Provide the [x, y] coordinate of the cell's center where the given text is located.  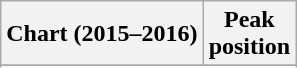
Chart (2015–2016) [102, 34]
Peakposition [249, 34]
